For the text-containing cell, return its midpoint in [x, y] coordinate format. 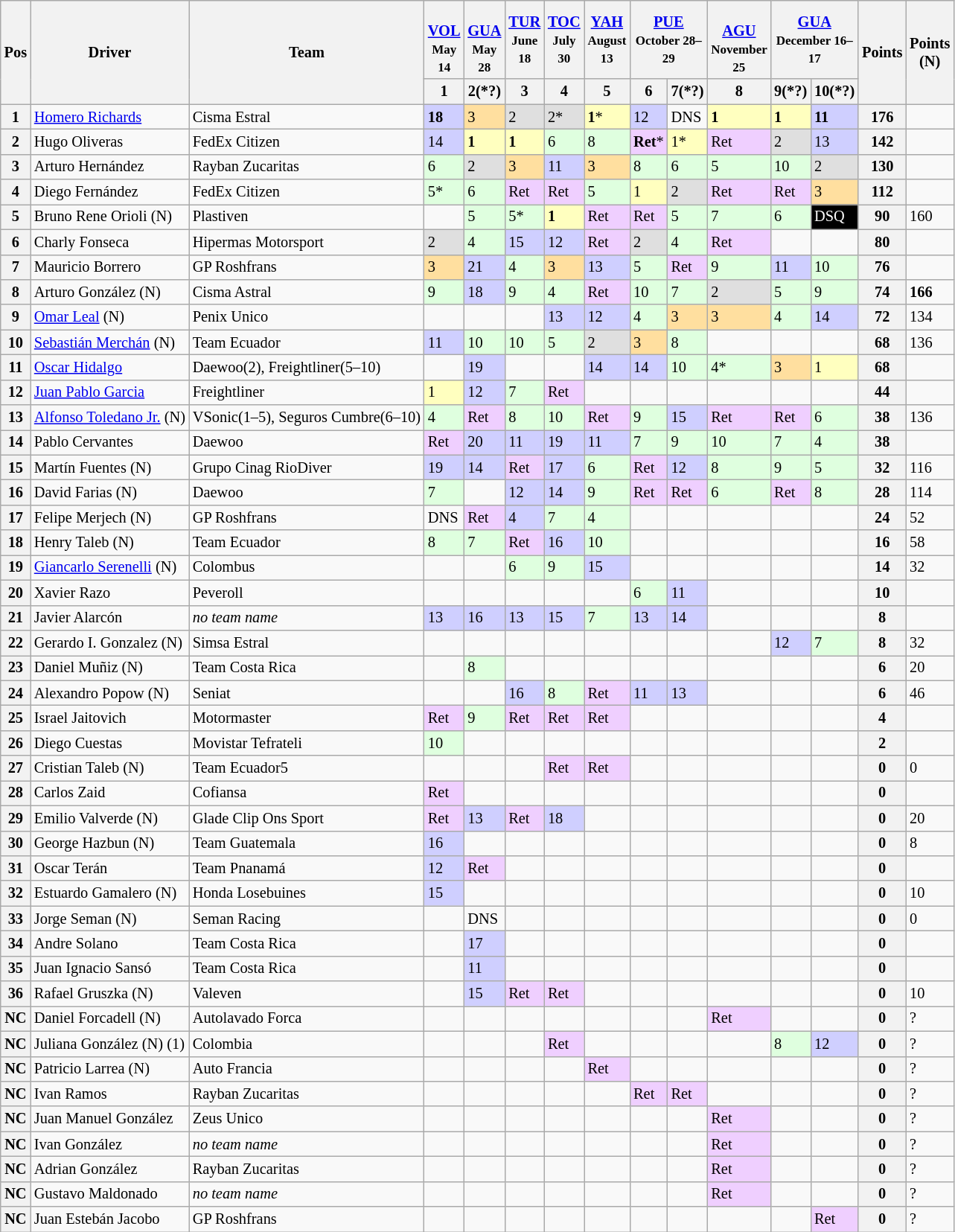
Team Pnanamá [307, 868]
GUADecember 16–17 [814, 39]
74 [882, 292]
Rafael Gruszka (N) [110, 994]
Points(N) [930, 52]
Oscar Terán [110, 868]
Peveroll [307, 593]
52 [930, 517]
David Farias (N) [110, 492]
Freightliner [307, 392]
Adrian González [110, 1169]
Sebastián Merchán (N) [110, 342]
26 [16, 743]
Bruno Rene Orioli (N) [110, 217]
72 [882, 317]
166 [930, 292]
Gustavo Maldonado [110, 1194]
Alexandro Popow (N) [110, 693]
Diego Fernández [110, 192]
Ivan González [110, 1144]
2(*?) [484, 92]
Driver [110, 52]
23 [16, 668]
George Hazbun (N) [110, 843]
90 [882, 217]
Patricio Larrea (N) [110, 1069]
Felipe Merjech (N) [110, 517]
Javier Alarcón [110, 618]
Hugo Oliveras [110, 141]
Diego Cuestas [110, 743]
TOCJuly 30 [564, 39]
Points [882, 52]
9(*?) [790, 92]
Ivan Ramos [110, 1094]
Cisma Estral [307, 117]
Juan Estebán Jacobo [110, 1219]
Charly Fonseca [110, 242]
PUEOctober 28–29 [668, 39]
Daniel Forcadell (N) [110, 1018]
Pos [16, 52]
Penix Unico [307, 317]
30 [16, 843]
27 [16, 768]
76 [882, 267]
Arturo González (N) [110, 292]
31 [16, 868]
Plastiven [307, 217]
Alfonso Toledano Jr. (N) [110, 418]
Team Ecuador5 [307, 768]
4* [738, 367]
Autolavado Forca [307, 1018]
34 [16, 943]
36 [16, 994]
Colombia [307, 1044]
Cofiansa [307, 793]
Daewoo(2), Freightliner(5–10) [307, 367]
Valeven [307, 994]
Juan Ignacio Sansó [110, 968]
Colombus [307, 567]
Honda Losebuines [307, 893]
2* [564, 117]
29 [16, 818]
Team Guatemala [307, 843]
25 [16, 718]
176 [882, 117]
130 [882, 167]
Juan Pablo Garcia [110, 392]
58 [930, 543]
DSQ [834, 217]
Cristian Taleb (N) [110, 768]
Hipermas Motorsport [307, 242]
33 [16, 919]
80 [882, 242]
Daniel Muñiz (N) [110, 668]
Homero Richards [110, 117]
Pablo Cervantes [110, 442]
Arturo Hernández [110, 167]
Carlos Zaid [110, 793]
Israel Jaitovich [110, 718]
142 [882, 141]
Seman Racing [307, 919]
Estuardo Gamalero (N) [110, 893]
Grupo Cinag RioDiver [307, 467]
Motormaster [307, 718]
Martín Fuentes (N) [110, 467]
Xavier Razo [110, 593]
46 [930, 693]
134 [930, 317]
Giancarlo Serenelli (N) [110, 567]
Oscar Hidalgo [110, 367]
Andre Solano [110, 943]
Auto Francia [307, 1069]
Ret* [648, 141]
160 [930, 217]
GUAMay 28 [484, 39]
114 [930, 492]
YAHAugust 13 [607, 39]
22 [16, 642]
Simsa Estral [307, 642]
10(*?) [834, 92]
Juan Manuel González [110, 1119]
44 [882, 392]
Movistar Tefrateli [307, 743]
Mauricio Borrero [110, 267]
Gerardo I. Gonzalez (N) [110, 642]
Juliana González (N) (1) [110, 1044]
Seniat [307, 693]
AGUNovember 25 [738, 39]
35 [16, 968]
116 [930, 467]
Emilio Valverde (N) [110, 818]
Cisma Astral [307, 292]
Glade Clip Ons Sport [307, 818]
Team [307, 52]
7(*?) [688, 92]
Zeus Unico [307, 1119]
VSonic(1–5), Seguros Cumbre(6–10) [307, 418]
112 [882, 192]
Henry Taleb (N) [110, 543]
Omar Leal (N) [110, 317]
VOLMay 14 [444, 39]
TURJune 18 [524, 39]
Jorge Seman (N) [110, 919]
